Identify which cell holds the provided text, then report its (x, y) central coordinate. 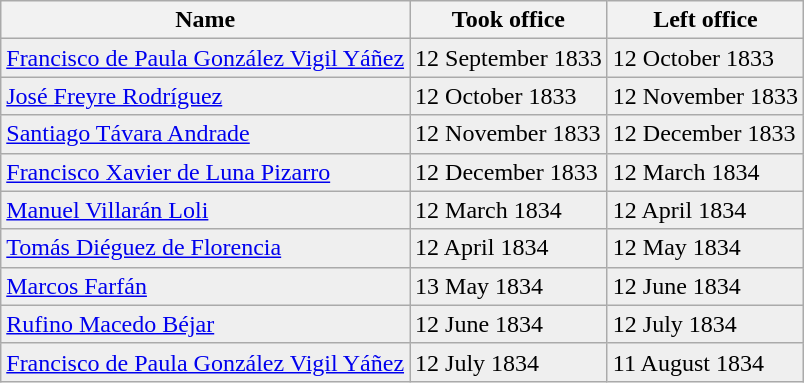
José Freyre Rodríguez (206, 96)
Francisco Xavier de Luna Pizarro (206, 172)
Took office (509, 20)
12 September 1833 (509, 58)
11 August 1834 (705, 362)
Left office (705, 20)
12 May 1834 (705, 248)
13 May 1834 (509, 286)
Tomás Diéguez de Florencia (206, 248)
Marcos Farfán (206, 286)
Santiago Távara Andrade (206, 134)
Manuel Villarán Loli (206, 210)
Name (206, 20)
Rufino Macedo Béjar (206, 324)
